Return the [x, y] coordinate for the center point of the cell that contains the specified text.  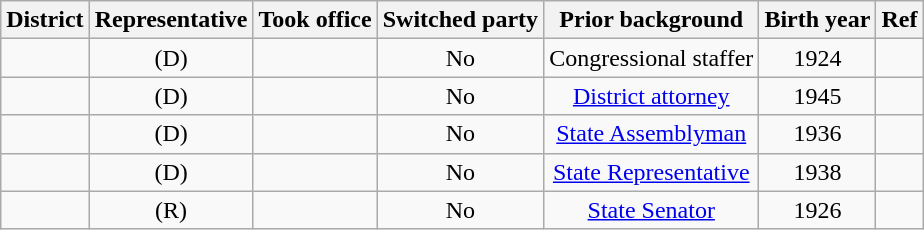
Congressional staffer [652, 58]
1938 [818, 172]
1924 [818, 58]
District [45, 20]
(R) [171, 210]
Representative [171, 20]
1926 [818, 210]
1936 [818, 134]
District attorney [652, 96]
State Representative [652, 172]
State Assemblyman [652, 134]
Birth year [818, 20]
1945 [818, 96]
Switched party [460, 20]
Ref [900, 20]
Took office [315, 20]
Prior background [652, 20]
State Senator [652, 210]
